Determine the [x, y] coordinate at the center of the cell enclosing the given text.  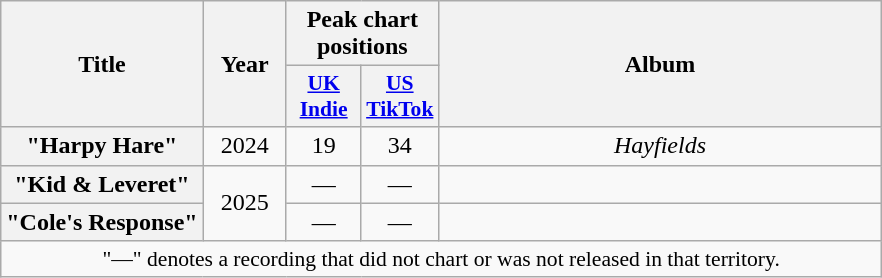
USTikTok [400, 96]
34 [400, 146]
2025 [244, 203]
Title [102, 64]
UK Indie [324, 96]
"Kid & Leveret" [102, 184]
"Cole's Response" [102, 222]
Year [244, 64]
Hayfields [660, 146]
2024 [244, 146]
Album [660, 64]
"Harpy Hare" [102, 146]
"—" denotes a recording that did not chart or was not released in that territory. [442, 259]
Peak chart positions [362, 34]
19 [324, 146]
